Locate the cell with the specified text and output its (X, Y) center coordinate. 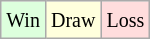
Draw (72, 20)
Win (24, 20)
Loss (126, 20)
